Identify which cell holds the provided text, then report its [x, y] central coordinate. 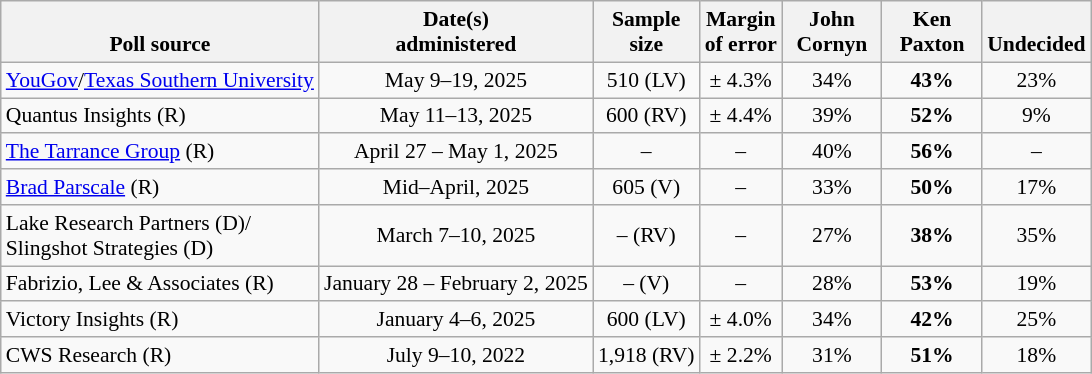
28% [832, 284]
50% [932, 187]
38% [932, 236]
Brad Parscale (R) [160, 187]
CWS Research (R) [160, 355]
23% [1036, 80]
19% [1036, 284]
– (V) [646, 284]
± 4.0% [741, 320]
Poll source [160, 32]
May 11–13, 2025 [456, 116]
31% [832, 355]
33% [832, 187]
± 2.2% [741, 355]
May 9–19, 2025 [456, 80]
± 4.4% [741, 116]
Victory Insights (R) [160, 320]
Quantus Insights (R) [160, 116]
Undecided [1036, 32]
9% [1036, 116]
40% [832, 152]
YouGov/Texas Southern University [160, 80]
17% [1036, 187]
35% [1036, 236]
Fabrizio, Lee & Associates (R) [160, 284]
Mid–April, 2025 [456, 187]
43% [932, 80]
56% [932, 152]
March 7–10, 2025 [456, 236]
Marginof error [741, 32]
April 27 – May 1, 2025 [456, 152]
51% [932, 355]
July 9–10, 2022 [456, 355]
January 4–6, 2025 [456, 320]
JohnCornyn [832, 32]
600 (LV) [646, 320]
– (RV) [646, 236]
18% [1036, 355]
53% [932, 284]
39% [832, 116]
600 (RV) [646, 116]
The Tarrance Group (R) [160, 152]
605 (V) [646, 187]
± 4.3% [741, 80]
25% [1036, 320]
KenPaxton [932, 32]
52% [932, 116]
January 28 – February 2, 2025 [456, 284]
1,918 (RV) [646, 355]
27% [832, 236]
510 (LV) [646, 80]
Samplesize [646, 32]
42% [932, 320]
Date(s)administered [456, 32]
Lake Research Partners (D)/Slingshot Strategies (D) [160, 236]
